For the text-containing cell, return its midpoint in [x, y] coordinate format. 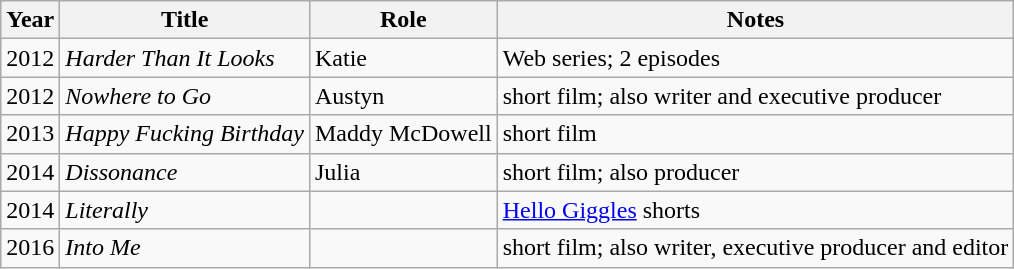
Title [185, 20]
Harder Than It Looks [185, 58]
Web series; 2 episodes [756, 58]
2013 [30, 134]
Role [403, 20]
short film; also writer and executive producer [756, 96]
Katie [403, 58]
Hello Giggles shorts [756, 210]
2016 [30, 248]
Maddy McDowell [403, 134]
Into Me [185, 248]
Dissonance [185, 172]
short film; also producer [756, 172]
Notes [756, 20]
Literally [185, 210]
short film [756, 134]
Happy Fucking Birthday [185, 134]
Austyn [403, 96]
Nowhere to Go [185, 96]
Julia [403, 172]
short film; also writer, executive producer and editor [756, 248]
Year [30, 20]
